From the cell containing the given text, extract its center point as [X, Y] coordinate. 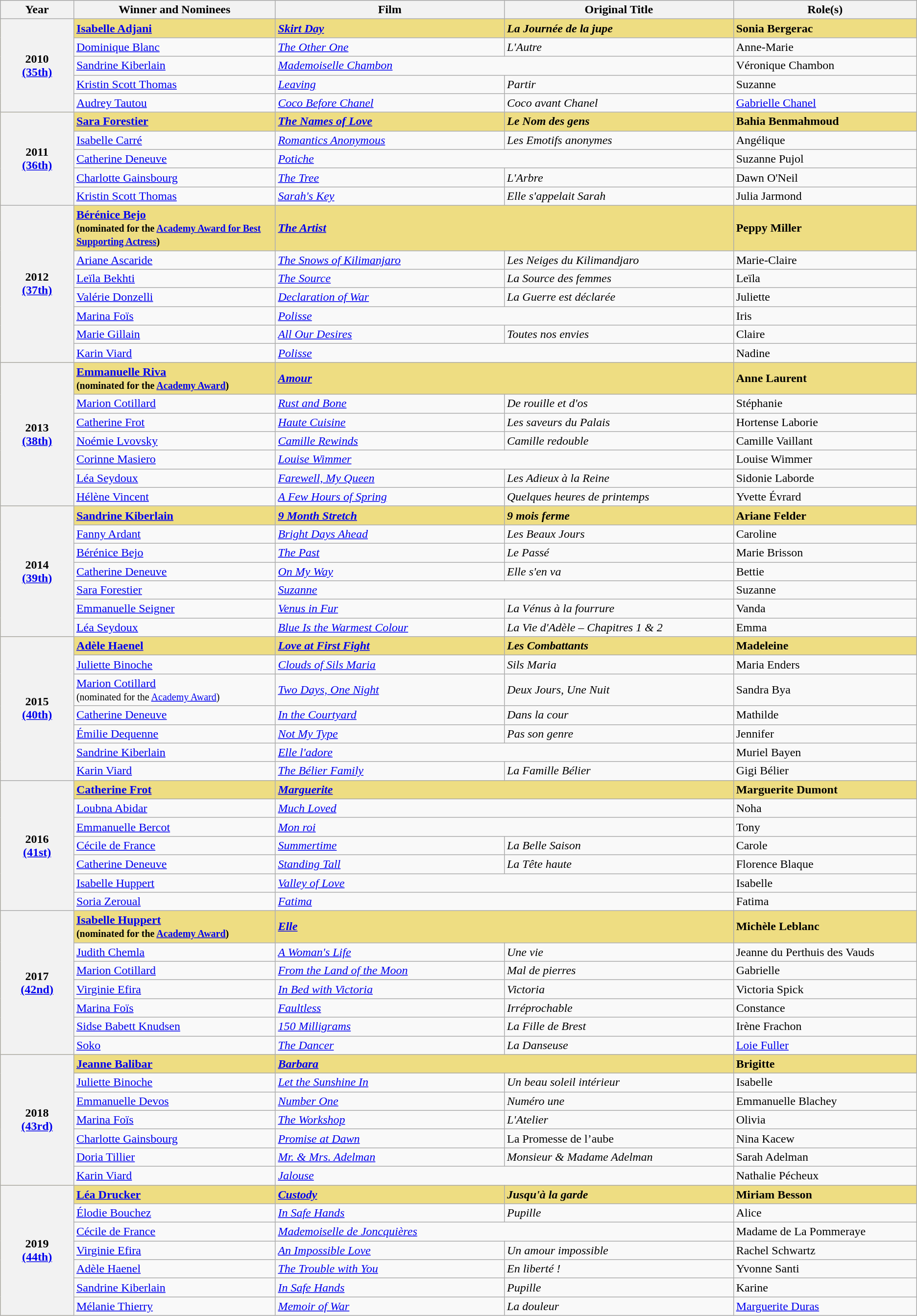
Tony [825, 827]
Judith Chemla [174, 952]
The Dancer [390, 1045]
From the Land of the Moon [390, 971]
Sarah Adelman [825, 1157]
Barbara [505, 1064]
Marguerite [505, 790]
La Tête haute [619, 864]
Emmanuelle Blachey [825, 1101]
Pas son genre [619, 734]
Gigi Bélier [825, 771]
Soko [174, 1045]
Year [37, 10]
The Source [390, 279]
Bahia Benmahmoud [825, 121]
La Belle Saison [619, 845]
2015(40th) [37, 708]
Le Nom des gens [619, 121]
Soria Zeroual [174, 902]
Partir [619, 84]
En liberté ! [619, 1269]
Isabelle Adjani [174, 28]
Marguerite Duras [825, 1306]
Mal de pierres [619, 971]
Romantics Anonymous [390, 140]
L'Atelier [619, 1120]
The Artist [505, 228]
Victoria Spick [825, 989]
Noémie Lvovsky [174, 441]
Mélanie Thierry [174, 1306]
Mademoiselle de Joncquières [505, 1232]
La Source des femmes [619, 279]
Much Loved [505, 808]
Sarah's Key [390, 196]
Ariane Felder [825, 515]
Sonia Bergerac [825, 28]
Emma [825, 627]
Sandra Bya [825, 690]
Amour [505, 378]
Emmanuelle Devos [174, 1101]
Muriel Bayen [825, 752]
Carole [825, 845]
All Our Desires [390, 335]
Audrey Tautou [174, 103]
Clouds of Sils Maria [390, 665]
An Impossible Love [390, 1250]
La Journée de la jupe [619, 28]
Potiche [505, 159]
Elle s'appelait Sarah [619, 196]
The Other One [390, 47]
Un beau soleil intérieur [619, 1082]
Original Title [619, 10]
Nathalie Pécheux [825, 1175]
Marie Gillain [174, 335]
A Woman's Life [390, 952]
Hélène Vincent [174, 497]
2016(41st) [37, 845]
Un amour impossible [619, 1250]
Leïla Bekhti [174, 279]
Valérie Donzelli [174, 297]
Constance [825, 1008]
Faultless [390, 1008]
Bérénice Bejo [174, 552]
Yvette Évrard [825, 497]
Skirt Day [390, 28]
Memoir of War [390, 1306]
Les Adieux à la Reine [619, 478]
Number One [390, 1101]
Elle l'adore [505, 752]
Madeleine [825, 646]
Custody [390, 1195]
Isabelle Huppert(nominated for the Academy Award) [174, 927]
Summertime [390, 845]
Haute Cuisine [390, 422]
Camille redouble [619, 441]
Coco avant Chanel [619, 103]
On My Way [390, 572]
Anne-Marie [825, 47]
Role(s) [825, 10]
Doria Tillier [174, 1157]
2012(37th) [37, 284]
Les saveurs du Palais [619, 422]
Michèle Leblanc [825, 927]
Maria Enders [825, 665]
Les Neiges du Kilimandjaro [619, 260]
Two Days, One Night [390, 690]
Declaration of War [390, 297]
Marion Cotillard(nominated for the Academy Award) [174, 690]
Mademoiselle Chambon [505, 66]
Dawn O'Neil [825, 177]
9 Month Stretch [390, 515]
2010(35th) [37, 66]
Love at First Fight [390, 646]
The Bélier Family [390, 771]
Fanny Ardant [174, 534]
La Fille de Brest [619, 1027]
In Bed with Victoria [390, 989]
Une vie [619, 952]
The Snows of Kilimanjaro [390, 260]
La Famille Bélier [619, 771]
Loie Fuller [825, 1045]
Miriam Besson [825, 1195]
Véronique Chambon [825, 66]
La Vie d'Adèle – Chapitres 1 & 2 [619, 627]
Emmanuelle Riva(nominated for the Academy Award) [174, 378]
Coco Before Chanel [390, 103]
Elle [505, 927]
2017(42nd) [37, 982]
Nadine [825, 353]
Nina Kacew [825, 1138]
Let the Sunshine In [390, 1082]
Emmanuelle Seigner [174, 609]
Jalouse [505, 1175]
Noha [825, 808]
Bérénice Bejo(nominated for the Academy Award for Best Supporting Actress) [174, 228]
Bright Days Ahead [390, 534]
Émilie Dequenne [174, 734]
Juliette [825, 297]
Elle s'en va [619, 572]
Madame de La Pommeraye [825, 1232]
Venus in Fur [390, 609]
Claire [825, 335]
Emmanuelle Bercot [174, 827]
Olivia [825, 1120]
Hortense Laborie [825, 422]
Isabelle Huppert [174, 883]
Standing Tall [390, 864]
Marguerite Dumont [825, 790]
Isabelle Carré [174, 140]
Les Beaux Jours [619, 534]
9 mois ferme [619, 515]
Sidse Babett Knudsen [174, 1027]
Jeanne du Perthuis des Vauds [825, 952]
Jeanne Balibar [174, 1064]
The Workshop [390, 1120]
Anne Laurent [825, 378]
2018(43rd) [37, 1120]
The Past [390, 552]
Irréprochable [619, 1008]
The Trouble with You [390, 1269]
Gabrielle Chanel [825, 103]
Caroline [825, 534]
Le Passé [619, 552]
Camille Vaillant [825, 441]
Stéphanie [825, 404]
Les Emotifs anonymes [619, 140]
Ariane Ascaride [174, 260]
La Vénus à la fourrure [619, 609]
Dans la cour [619, 715]
Karine [825, 1288]
L'Arbre [619, 177]
Marie Brisson [825, 552]
2019(44th) [37, 1250]
Rust and Bone [390, 404]
Farewell, My Queen [390, 478]
Bettie [825, 572]
Victoria [619, 989]
Alice [825, 1213]
Leïla [825, 279]
Gabrielle [825, 971]
Élodie Bouchez [174, 1213]
Blue Is the Warmest Colour [390, 627]
Winner and Nominees [174, 10]
Valley of Love [505, 883]
In the Courtyard [390, 715]
Jennifer [825, 734]
Quelques heures de printemps [619, 497]
L'Autre [619, 47]
Deux Jours, Une Nuit [619, 690]
Brigitte [825, 1064]
2013(38th) [37, 434]
Suzanne Pujol [825, 159]
Mr. & Mrs. Adelman [390, 1157]
Mathilde [825, 715]
Yvonne Santi [825, 1269]
Promise at Dawn [390, 1138]
Camille Rewinds [390, 441]
Film [390, 10]
Dominique Blanc [174, 47]
Vanda [825, 609]
Les Combattants [619, 646]
Jusqu'à la garde [619, 1195]
The Names of Love [390, 121]
Mon roi [505, 827]
Numéro une [619, 1101]
2014(39th) [37, 571]
Florence Blaque [825, 864]
The Tree [390, 177]
Angélique [825, 140]
Not My Type [390, 734]
Leaving [390, 84]
Sidonie Laborde [825, 478]
A Few Hours of Spring [390, 497]
2011(36th) [37, 159]
La douleur [619, 1306]
Julia Jarmond [825, 196]
150 Milligrams [390, 1027]
De rouille et d'os [619, 404]
Loubna Abidar [174, 808]
Léa Drucker [174, 1195]
Corinne Masiero [174, 459]
Irène Frachon [825, 1027]
Rachel Schwartz [825, 1250]
La Promesse de l’aube [619, 1138]
Peppy Miller [825, 228]
Iris [825, 316]
Toutes nos envies [619, 335]
Monsieur & Madame Adelman [619, 1157]
La Danseuse [619, 1045]
La Guerre est déclarée [619, 297]
Sils Maria [619, 665]
Marie-Claire [825, 260]
